Find where the given text appears and provide that cell's center as (x, y) coordinate. 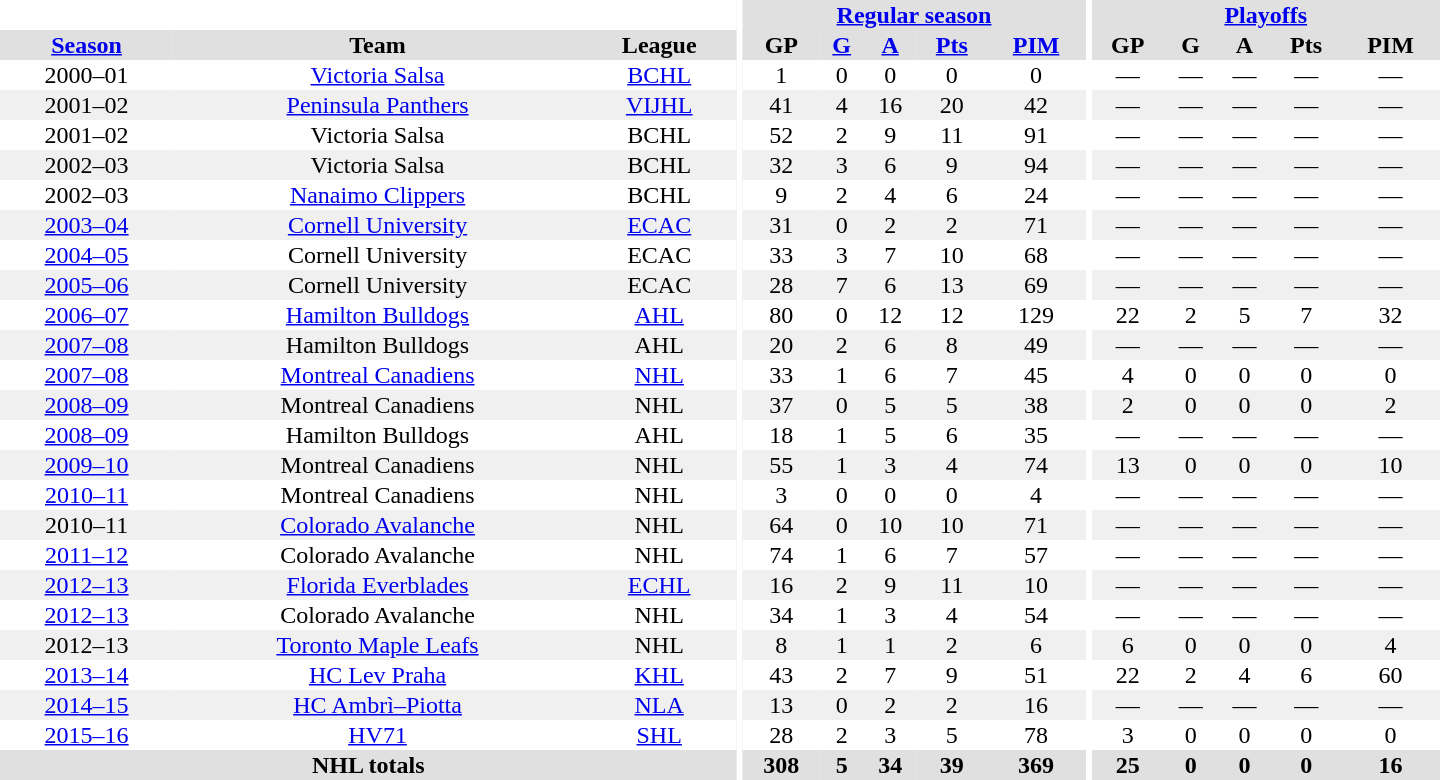
38 (1036, 405)
55 (781, 465)
35 (1036, 435)
129 (1036, 315)
64 (781, 525)
Season (86, 45)
31 (781, 225)
43 (781, 675)
2005–06 (86, 285)
Peninsula Panthers (378, 105)
2000–01 (86, 75)
37 (781, 405)
NHL totals (368, 765)
HC Lev Praha (378, 675)
KHL (660, 675)
Nanaimo Clippers (378, 195)
2014–15 (86, 705)
80 (781, 315)
51 (1036, 675)
78 (1036, 735)
42 (1036, 105)
Playoffs (1266, 15)
18 (781, 435)
45 (1036, 375)
Toronto Maple Leafs (378, 645)
25 (1127, 765)
308 (781, 765)
91 (1036, 135)
369 (1036, 765)
41 (781, 105)
52 (781, 135)
VIJHL (660, 105)
SHL (660, 735)
2011–12 (86, 555)
49 (1036, 345)
Team (378, 45)
94 (1036, 165)
HV71 (378, 735)
2013–14 (86, 675)
2009–10 (86, 465)
HC Ambrì–Piotta (378, 705)
Florida Everblades (378, 585)
Regular season (914, 15)
League (660, 45)
2015–16 (86, 735)
69 (1036, 285)
39 (952, 765)
ECHL (660, 585)
NLA (660, 705)
2003–04 (86, 225)
24 (1036, 195)
2004–05 (86, 255)
57 (1036, 555)
2006–07 (86, 315)
68 (1036, 255)
54 (1036, 615)
60 (1390, 675)
